From the cell containing the given text, extract its center point as [X, Y] coordinate. 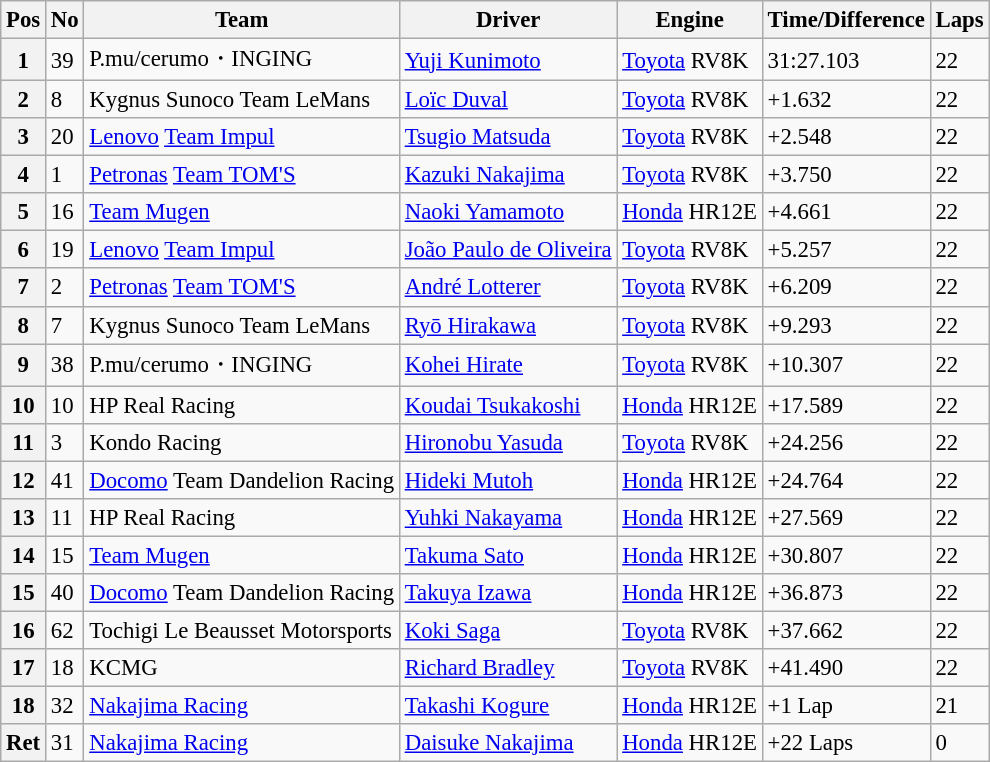
Time/Difference [846, 20]
Kondo Racing [242, 442]
Takuya Izawa [508, 593]
Laps [960, 20]
+9.293 [846, 325]
17 [24, 668]
Takashi Kogure [508, 706]
6 [24, 250]
+6.209 [846, 288]
Tochigi Le Beausset Motorsports [242, 630]
31:27.103 [846, 60]
+3.750 [846, 175]
Ryō Hirakawa [508, 325]
Hironobu Yasuda [508, 442]
KCMG [242, 668]
Daisuke Nakajima [508, 743]
5 [24, 212]
Driver [508, 20]
13 [24, 518]
Pos [24, 20]
19 [65, 250]
+4.661 [846, 212]
Koki Saga [508, 630]
+5.257 [846, 250]
Takuma Sato [508, 555]
+37.662 [846, 630]
Engine [690, 20]
Yuji Kunimoto [508, 60]
40 [65, 593]
Richard Bradley [508, 668]
+30.807 [846, 555]
+24.764 [846, 480]
+17.589 [846, 405]
+41.490 [846, 668]
38 [65, 365]
Tsugio Matsuda [508, 137]
4 [24, 175]
+36.873 [846, 593]
Kazuki Nakajima [508, 175]
31 [65, 743]
No [65, 20]
12 [24, 480]
Hideki Mutoh [508, 480]
32 [65, 706]
+2.548 [846, 137]
+27.569 [846, 518]
14 [24, 555]
20 [65, 137]
0 [960, 743]
Naoki Yamamoto [508, 212]
+22 Laps [846, 743]
Ret [24, 743]
Koudai Tsukakoshi [508, 405]
Team [242, 20]
Yuhki Nakayama [508, 518]
62 [65, 630]
+1.632 [846, 100]
André Lotterer [508, 288]
+1 Lap [846, 706]
João Paulo de Oliveira [508, 250]
9 [24, 365]
39 [65, 60]
+10.307 [846, 365]
+24.256 [846, 442]
41 [65, 480]
Loïc Duval [508, 100]
21 [960, 706]
Kohei Hirate [508, 365]
